Capture the cell that displays the provided text and extract its [X, Y] central coordinate. 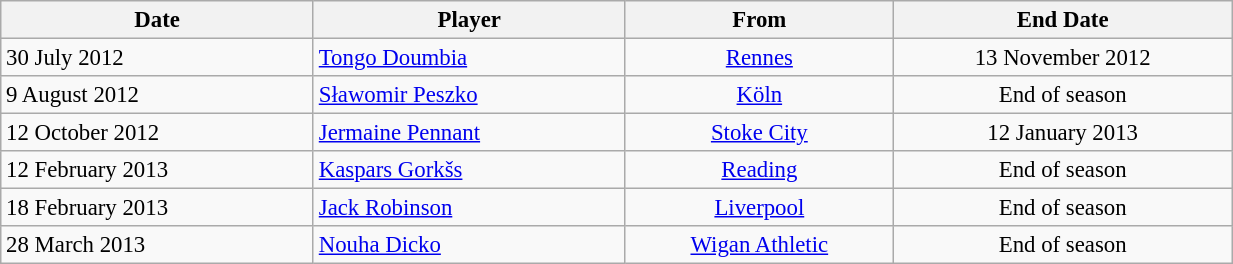
Rennes [760, 58]
Tongo Doumbia [469, 58]
Kaspars Gorkšs [469, 170]
28 March 2013 [158, 245]
Date [158, 20]
13 November 2012 [1063, 58]
Player [469, 20]
Sławomir Peszko [469, 95]
Reading [760, 170]
Wigan Athletic [760, 245]
Jermaine Pennant [469, 133]
30 July 2012 [158, 58]
Stoke City [760, 133]
9 August 2012 [158, 95]
End Date [1063, 20]
12 January 2013 [1063, 133]
18 February 2013 [158, 208]
From [760, 20]
12 February 2013 [158, 170]
Köln [760, 95]
Jack Robinson [469, 208]
Nouha Dicko [469, 245]
12 October 2012 [158, 133]
Liverpool [760, 208]
